Scan for the cell matching the given text and deliver its [x, y] coordinate at center. 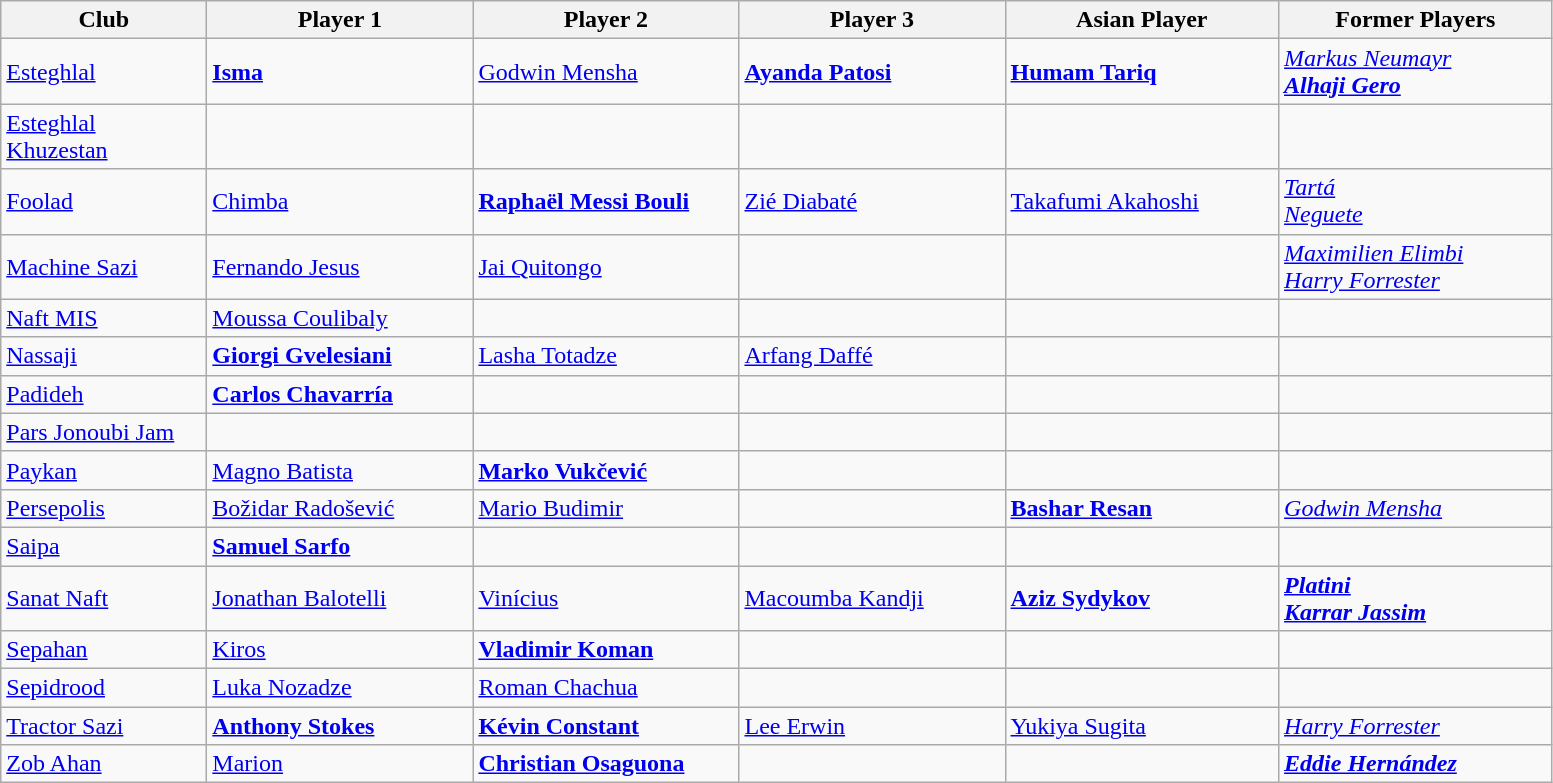
Foolad [104, 202]
Marko Vukčević [606, 470]
Magno Batista [340, 470]
Former Players [1416, 20]
Christian Osaguona [606, 764]
Padideh [104, 394]
Humam Tariq [1142, 72]
Arfang Daffé [872, 356]
Bashar Resan [1142, 508]
Player 3 [872, 20]
Pars Jonoubi Jam [104, 432]
Takafumi Akahoshi [1142, 202]
Nassaji [104, 356]
Tartá Neguete [1416, 202]
Club [104, 20]
Vinícius [606, 598]
Moussa Coulibaly [340, 318]
Naft MIS [104, 318]
Lee Erwin [872, 726]
Persepolis [104, 508]
Esteghlal [104, 72]
Asian Player [1142, 20]
Božidar Radošević [340, 508]
Chimba [340, 202]
Vladimir Koman [606, 650]
Player 2 [606, 20]
Machine Sazi [104, 266]
Giorgi Gvelesiani [340, 356]
Jai Quitongo [606, 266]
Platini Karrar Jassim [1416, 598]
Paykan [104, 470]
Kiros [340, 650]
Player 1 [340, 20]
Tractor Sazi [104, 726]
Sanat Naft [104, 598]
Samuel Sarfo [340, 546]
Maximilien Elimbi Harry Forrester [1416, 266]
Marion [340, 764]
Harry Forrester [1416, 726]
Markus Neumayr Alhaji Gero [1416, 72]
Zié Diabaté [872, 202]
Eddie Hernández [1416, 764]
Aziz Sydykov [1142, 598]
Carlos Chavarría [340, 394]
Isma [340, 72]
Anthony Stokes [340, 726]
Sepahan [104, 650]
Roman Chachua [606, 688]
Luka Nozadze [340, 688]
Jonathan Balotelli [340, 598]
Fernando Jesus [340, 266]
Lasha Totadze [606, 356]
Kévin Constant [606, 726]
Raphaël Messi Bouli [606, 202]
Esteghlal Khuzestan [104, 136]
Sepidrood [104, 688]
Yukiya Sugita [1142, 726]
Mario Budimir [606, 508]
Zob Ahan [104, 764]
Ayanda Patosi [872, 72]
Macoumba Kandji [872, 598]
Saipa [104, 546]
